Provide the [x, y] coordinate of the cell's center where the given text is located.  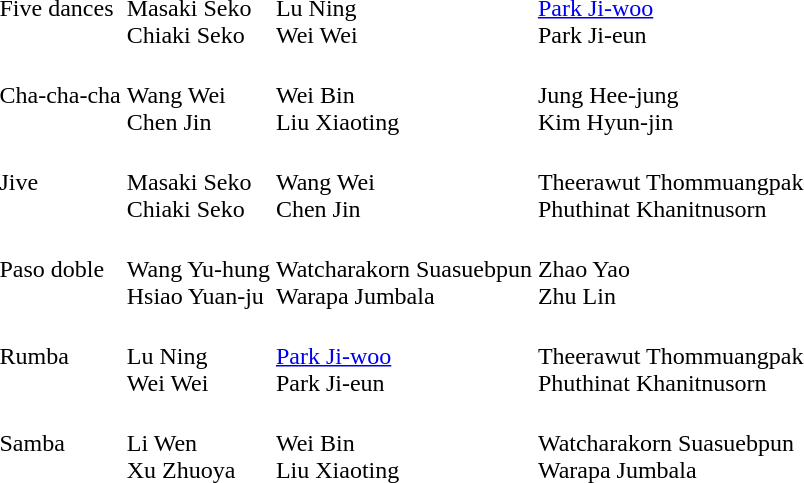
Masaki SekoChiaki Seko [198, 182]
Zhao YaoZhu Lin [670, 269]
Wang Yu-hungHsiao Yuan-ju [198, 269]
Lu NingWei Wei [198, 356]
Jung Hee-jungKim Hyun-jin [670, 95]
Park Ji-wooPark Ji-eun [404, 356]
Watcharakorn SuasuebpunWarapa Jumbala [404, 269]
Wei BinLiu Xiaoting [404, 95]
